Determine the (x, y) coordinate at the center of the cell enclosing the given text.  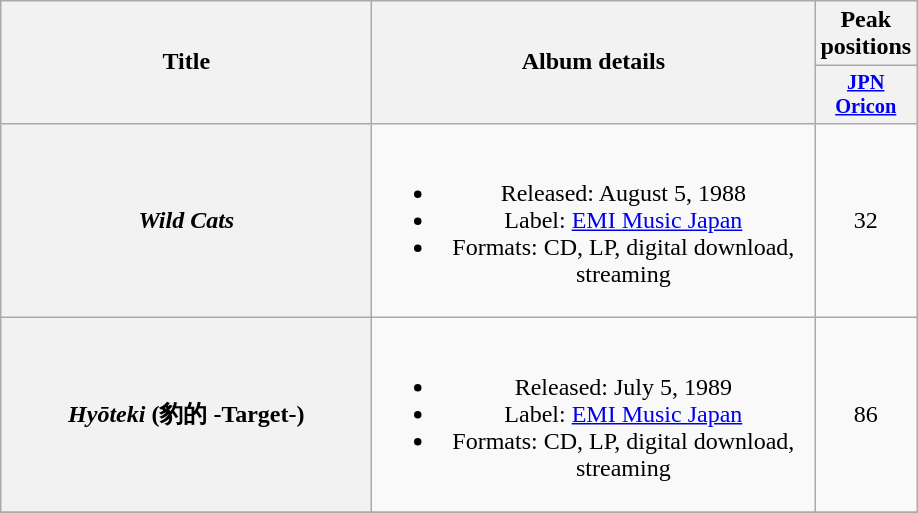
Peak positions (866, 34)
Title (186, 62)
86 (866, 415)
Released: July 5, 1989Label: EMI Music JapanFormats: CD, LP, digital download, streaming (594, 415)
32 (866, 220)
JPNOricon (866, 95)
Released: August 5, 1988Label: EMI Music JapanFormats: CD, LP, digital download, streaming (594, 220)
Wild Cats (186, 220)
Hyōteki (豹的 -Target-) (186, 415)
Album details (594, 62)
